Pinpoint the cell where the given text exists, returning its [x, y] midpoint coordinate. 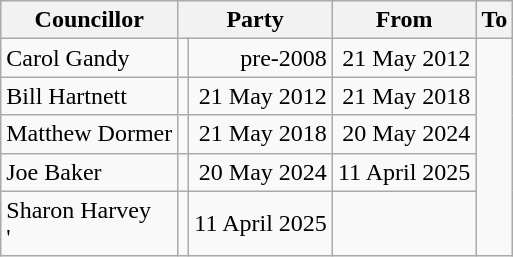
Matthew Dormer [90, 134]
Carol Gandy [90, 58]
Joe Baker [90, 172]
Sharon Harvey' [90, 224]
From [404, 20]
Councillor [90, 20]
Bill Hartnett [90, 96]
Party [256, 20]
To [494, 20]
pre-2008 [261, 58]
